Return the (X, Y) coordinate for the center point of the cell that contains the specified text.  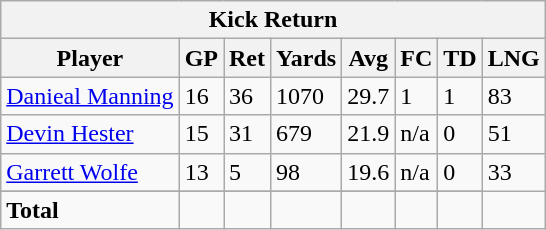
Player (90, 58)
679 (306, 134)
16 (201, 96)
31 (248, 134)
1070 (306, 96)
GP (201, 58)
98 (306, 172)
Total (90, 210)
19.6 (368, 172)
13 (201, 172)
51 (514, 134)
Avg (368, 58)
Devin Hester (90, 134)
21.9 (368, 134)
29.7 (368, 96)
Yards (306, 58)
TD (460, 58)
33 (514, 172)
Ret (248, 58)
83 (514, 96)
Kick Return (273, 20)
LNG (514, 58)
FC (416, 58)
Danieal Manning (90, 96)
Garrett Wolfe (90, 172)
5 (248, 172)
36 (248, 96)
15 (201, 134)
